Return [X, Y] of the center of cell containing provided text 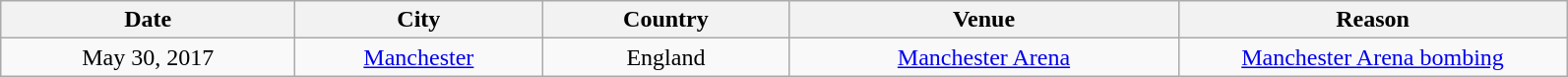
May 30, 2017 [148, 57]
Reason [1372, 20]
Manchester Arena [984, 57]
Date [148, 20]
Manchester Arena bombing [1372, 57]
Venue [984, 20]
City [419, 20]
England [665, 57]
Country [665, 20]
Manchester [419, 57]
